Return [x, y] of the center of cell containing provided text 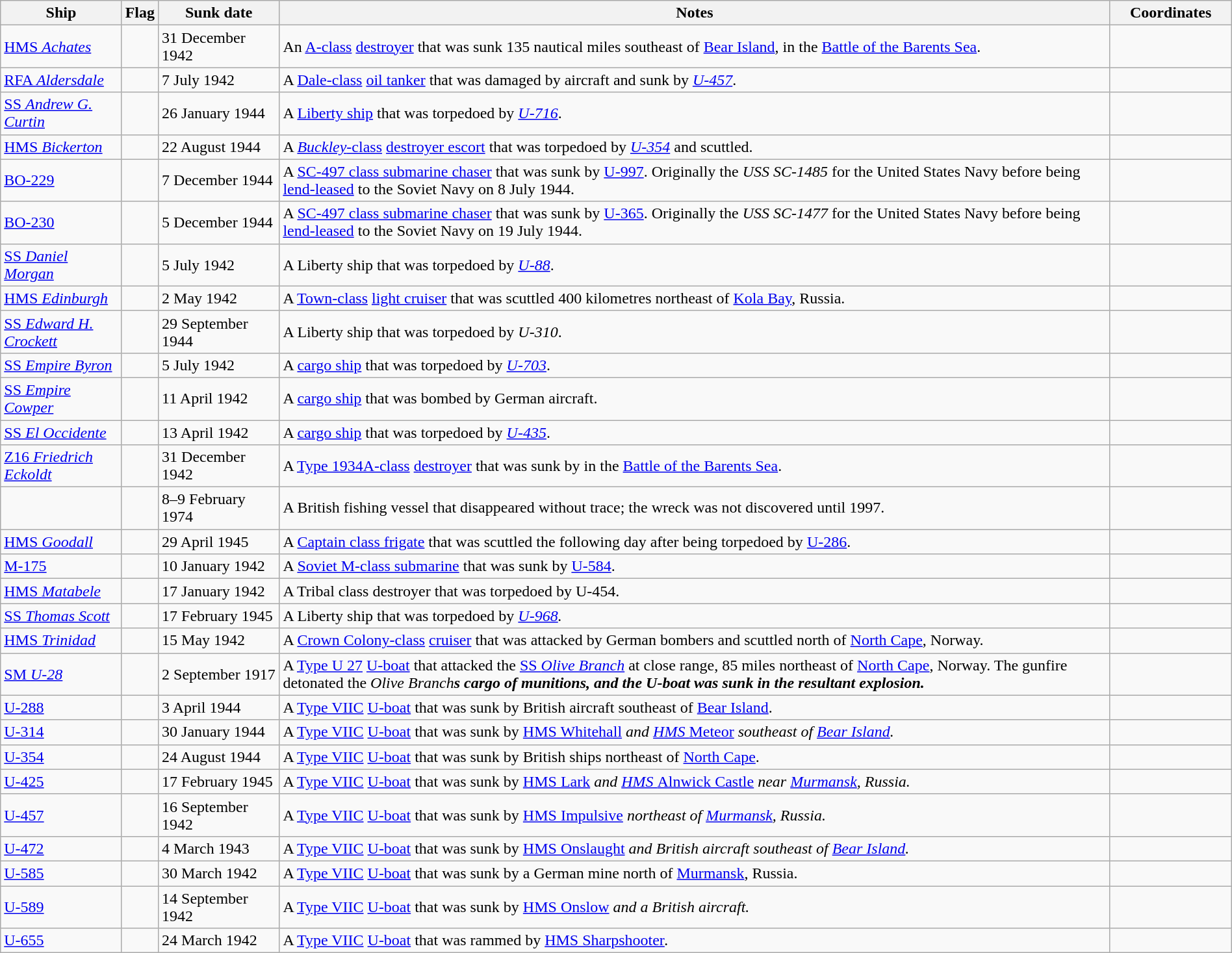
15 May 1942 [219, 641]
U-425 [61, 781]
A cargo ship that was bombed by German aircraft. [695, 399]
HMS Bickerton [61, 147]
Ship [61, 13]
A Dale-class oil tanker that was damaged by aircraft and sunk by U-457. [695, 80]
A Type VIIC U-boat that was sunk by HMS Impulsive northeast of Murmansk, Russia. [695, 815]
A Crown Colony-class cruiser that was attacked by German bombers and scuttled north of North Cape, Norway. [695, 641]
U-354 [61, 757]
A Type 1934A-class destroyer that was sunk by in the Battle of the Barents Sea. [695, 466]
24 August 1944 [219, 757]
Notes [695, 13]
A Liberty ship that was torpedoed by U-88. [695, 265]
Sunk date [219, 13]
24 March 1942 [219, 941]
A Type VIIC U-boat that was rammed by HMS Sharpshooter. [695, 941]
Z16 Friedrich Eckoldt [61, 466]
4 March 1943 [219, 848]
A British fishing vessel that disappeared without trace; the wreck was not discovered until 1997. [695, 508]
A Captain class frigate that was scuttled the following day after being torpedoed by U-286. [695, 542]
U-585 [61, 873]
U-655 [61, 941]
U-314 [61, 732]
8–9 February 1974 [219, 508]
30 March 1942 [219, 873]
A Type VIIC U-boat that was sunk by HMS Onslow and a British aircraft. [695, 907]
U-589 [61, 907]
An A-class destroyer that was sunk 135 nautical miles southeast of Bear Island, in the Battle of the Barents Sea. [695, 47]
A Type VIIC U-boat that was sunk by HMS Whitehall and HMS Meteor southeast of Bear Island. [695, 732]
A cargo ship that was torpedoed by U-435. [695, 432]
10 January 1942 [219, 566]
16 September 1942 [219, 815]
A Buckley-class destroyer escort that was torpedoed by U-354 and scuttled. [695, 147]
11 April 1942 [219, 399]
29 September 1944 [219, 331]
SS Thomas Scott [61, 616]
HMS Edinburgh [61, 298]
SS Daniel Morgan [61, 265]
HMS Achates [61, 47]
A Town-class light cruiser that was scuttled 400 kilometres northeast of Kola Bay, Russia. [695, 298]
2 September 1917 [219, 674]
RFA Aldersdale [61, 80]
A Type VIIC U-boat that was sunk by British aircraft southeast of Bear Island. [695, 707]
SS Andrew G. Curtin [61, 113]
HMS Matabele [61, 591]
SS El Occidente [61, 432]
Flag [140, 13]
A Tribal class destroyer that was torpedoed by U-454. [695, 591]
22 August 1944 [219, 147]
A Liberty ship that was torpedoed by U-968. [695, 616]
SS Empire Cowper [61, 399]
26 January 1944 [219, 113]
HMS Goodall [61, 542]
3 April 1944 [219, 707]
U-472 [61, 848]
13 April 1942 [219, 432]
U-457 [61, 815]
A Type VIIC U-boat that was sunk by a German mine north of Murmansk, Russia. [695, 873]
M-175 [61, 566]
SS Edward H. Crockett [61, 331]
2 May 1942 [219, 298]
Coordinates [1171, 13]
HMS Trinidad [61, 641]
A Type VIIC U-boat that was sunk by HMS Lark and HMS Alnwick Castle near Murmansk, Russia. [695, 781]
SM U-28 [61, 674]
14 September 1942 [219, 907]
A Type VIIC U-boat that was sunk by HMS Onslaught and British aircraft southeast of Bear Island. [695, 848]
7 December 1944 [219, 181]
SS Empire Byron [61, 365]
A Liberty ship that was torpedoed by U-716. [695, 113]
29 April 1945 [219, 542]
A Liberty ship that was torpedoed by U-310. [695, 331]
BO-229 [61, 181]
BO-230 [61, 222]
17 January 1942 [219, 591]
A cargo ship that was torpedoed by U-703. [695, 365]
U-288 [61, 707]
5 December 1944 [219, 222]
A Type VIIC U-boat that was sunk by British ships northeast of North Cape. [695, 757]
30 January 1944 [219, 732]
7 July 1942 [219, 80]
A Soviet M-class submarine that was sunk by U-584. [695, 566]
